Return (X, Y) of the center of cell containing provided text 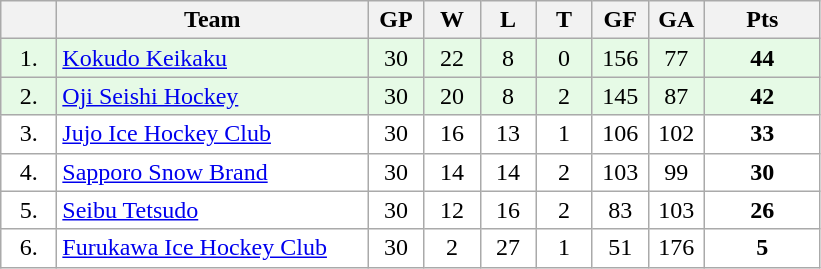
22 (452, 58)
42 (762, 96)
Sapporo Snow Brand (212, 172)
L (508, 20)
26 (762, 210)
Pts (762, 20)
106 (620, 134)
83 (620, 210)
4. (29, 172)
20 (452, 96)
1. (29, 58)
Jujo Ice Hockey Club (212, 134)
12 (452, 210)
176 (676, 248)
Kokudo Keikaku (212, 58)
3. (29, 134)
27 (508, 248)
T (564, 20)
6. (29, 248)
Oji Seishi Hockey (212, 96)
156 (620, 58)
5. (29, 210)
Seibu Tetsudo (212, 210)
5 (762, 248)
99 (676, 172)
13 (508, 134)
2. (29, 96)
33 (762, 134)
GA (676, 20)
W (452, 20)
0 (564, 58)
Furukawa Ice Hockey Club (212, 248)
44 (762, 58)
77 (676, 58)
Team (212, 20)
102 (676, 134)
51 (620, 248)
GF (620, 20)
87 (676, 96)
145 (620, 96)
GP (396, 20)
